Pinpoint the cell where the given text exists, returning its (x, y) midpoint coordinate. 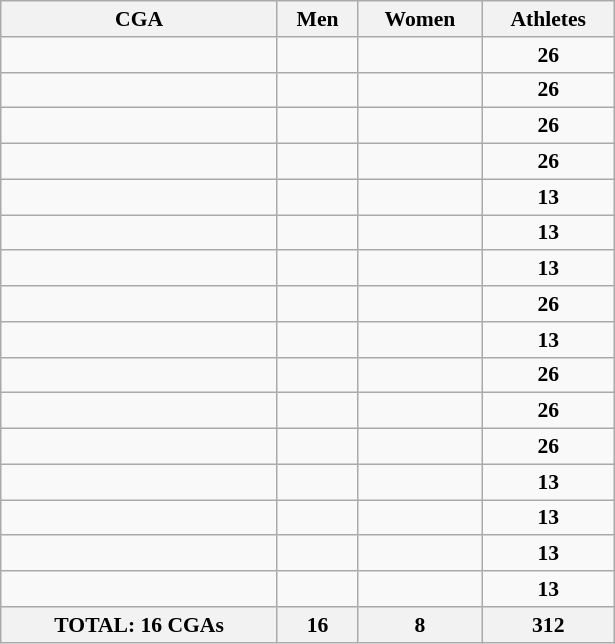
16 (317, 625)
312 (548, 625)
Women (420, 19)
Athletes (548, 19)
TOTAL: 16 CGAs (140, 625)
8 (420, 625)
CGA (140, 19)
Men (317, 19)
